Return the [x, y] coordinate for the center point of the cell that contains the specified text.  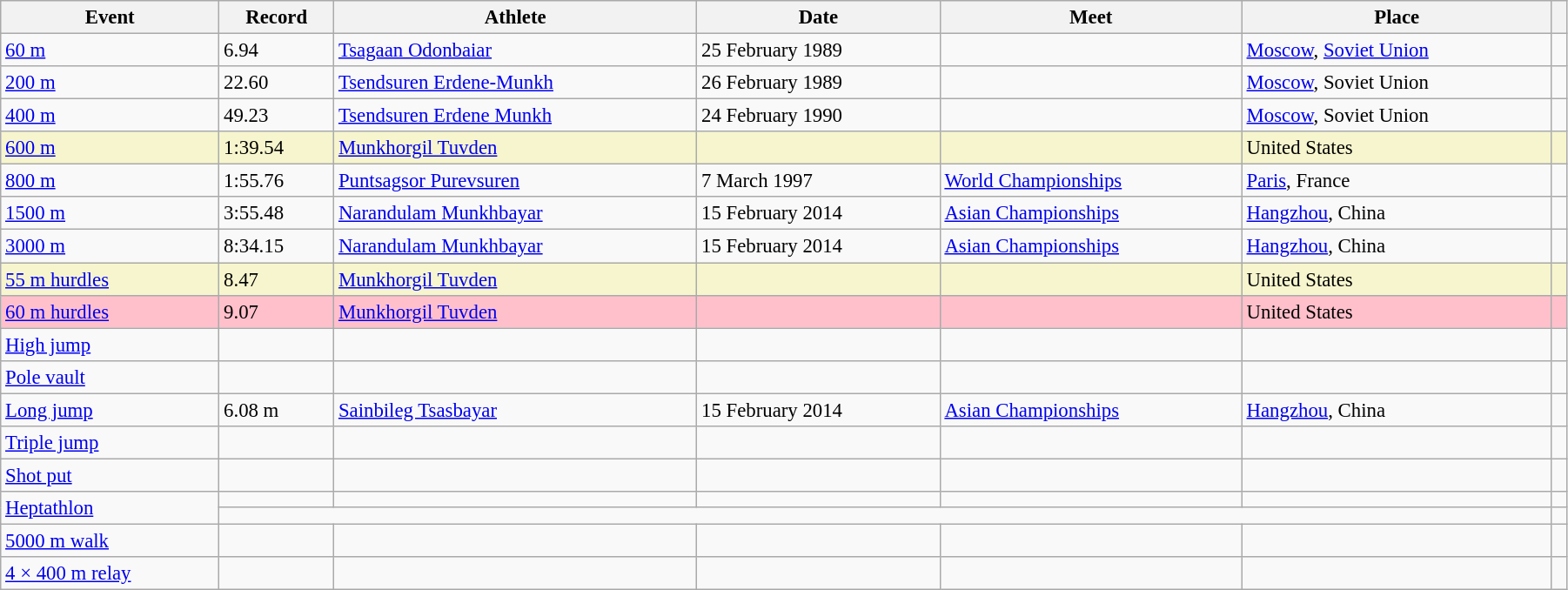
800 m [110, 181]
Tsagaan Odonbaiar [515, 50]
High jump [110, 345]
1:39.54 [277, 148]
Athlete [515, 17]
Pole vault [110, 377]
6.94 [277, 50]
60 m [110, 50]
60 m hurdles [110, 312]
Tsendsuren Erdene-Munkh [515, 83]
24 February 1990 [818, 116]
Shot put [110, 475]
3000 m [110, 246]
1500 m [110, 213]
26 February 1989 [818, 83]
6.08 m [277, 410]
4 × 400 m relay [110, 573]
25 February 1989 [818, 50]
Triple jump [110, 443]
Paris, France [1397, 181]
49.23 [277, 116]
200 m [110, 83]
9.07 [277, 312]
Puntsagsor Purevsuren [515, 181]
400 m [110, 116]
Place [1397, 17]
Event [110, 17]
3:55.48 [277, 213]
5000 m walk [110, 540]
Heptathlon [110, 508]
55 m hurdles [110, 279]
World Championships [1091, 181]
8:34.15 [277, 246]
Tsendsuren Erdene Munkh [515, 116]
Record [277, 17]
1:55.76 [277, 181]
Date [818, 17]
Meet [1091, 17]
Sainbileg Tsasbayar [515, 410]
7 March 1997 [818, 181]
8.47 [277, 279]
22.60 [277, 83]
Long jump [110, 410]
600 m [110, 148]
